From the cell containing the given text, extract its center point as (x, y) coordinate. 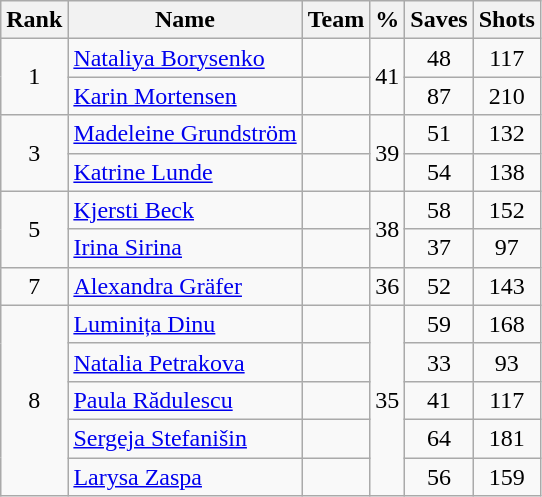
56 (439, 477)
52 (439, 286)
7 (34, 286)
1 (34, 77)
132 (506, 134)
51 (439, 134)
181 (506, 438)
Rank (34, 20)
97 (506, 248)
Shots (506, 20)
168 (506, 324)
Name (185, 20)
Kjersti Beck (185, 210)
Alexandra Gräfer (185, 286)
39 (388, 153)
Karin Mortensen (185, 96)
5 (34, 229)
36 (388, 286)
64 (439, 438)
87 (439, 96)
138 (506, 172)
54 (439, 172)
35 (388, 400)
Katrine Lunde (185, 172)
58 (439, 210)
93 (506, 362)
Paula Rădulescu (185, 400)
Luminița Dinu (185, 324)
Madeleine Grundström (185, 134)
Irina Sirina (185, 248)
Nataliya Borysenko (185, 58)
143 (506, 286)
3 (34, 153)
48 (439, 58)
Team (336, 20)
152 (506, 210)
Saves (439, 20)
210 (506, 96)
59 (439, 324)
8 (34, 400)
% (388, 20)
33 (439, 362)
159 (506, 477)
Larysa Zaspa (185, 477)
37 (439, 248)
Sergeja Stefanišin (185, 438)
Natalia Petrakova (185, 362)
38 (388, 229)
